Pinpoint the cell where the given text exists, returning its [x, y] midpoint coordinate. 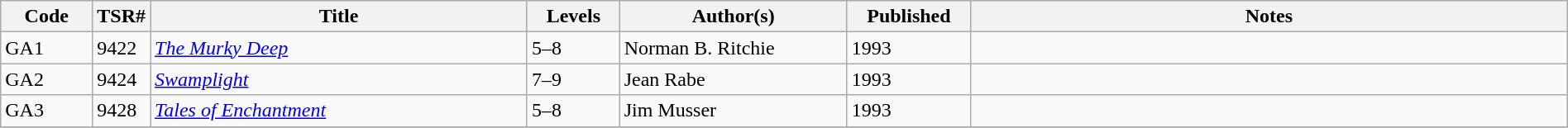
The Murky Deep [339, 48]
Norman B. Ritchie [733, 48]
GA3 [46, 111]
Author(s) [733, 17]
Notes [1269, 17]
9422 [122, 48]
Jim Musser [733, 111]
Tales of Enchantment [339, 111]
9424 [122, 79]
GA2 [46, 79]
Published [908, 17]
GA1 [46, 48]
Swamplight [339, 79]
Levels [573, 17]
Title [339, 17]
TSR# [122, 17]
Code [46, 17]
9428 [122, 111]
7–9 [573, 79]
Jean Rabe [733, 79]
